Find where the given text appears and provide that cell's center as [X, Y] coordinate. 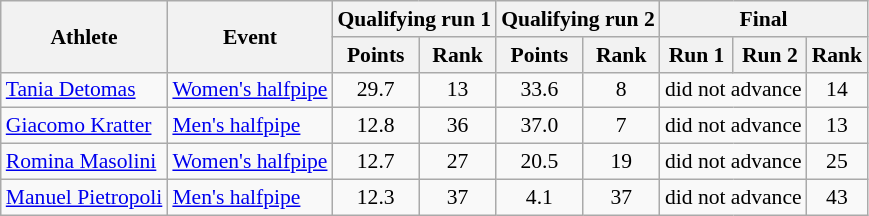
14 [838, 90]
Final [764, 19]
33.6 [539, 90]
37.0 [539, 126]
Romina Masolini [84, 162]
Manuel Pietropoli [84, 197]
Giacomo Kratter [84, 126]
12.3 [376, 197]
8 [622, 90]
43 [838, 197]
Run 1 [696, 55]
Event [250, 36]
Tania Detomas [84, 90]
Qualifying run 1 [415, 19]
12.8 [376, 126]
12.7 [376, 162]
27 [458, 162]
4.1 [539, 197]
Qualifying run 2 [578, 19]
Athlete [84, 36]
7 [622, 126]
Run 2 [770, 55]
25 [838, 162]
29.7 [376, 90]
20.5 [539, 162]
19 [622, 162]
36 [458, 126]
